Extract the (x, y) coordinate from the center of the cell holding the provided text.  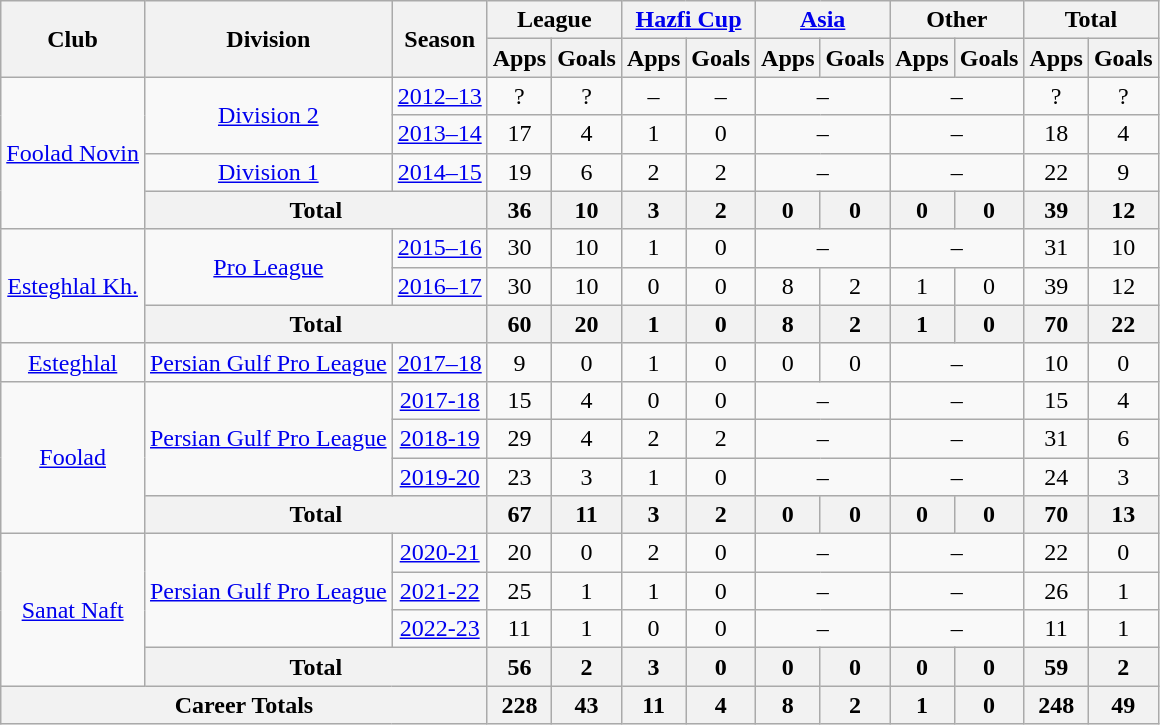
Esteghlal (73, 362)
2019-20 (440, 477)
Sanat Naft (73, 610)
2012–13 (440, 96)
59 (1056, 667)
2016–17 (440, 286)
Asia (823, 20)
43 (587, 705)
Other (957, 20)
2018-19 (440, 438)
248 (1056, 705)
19 (519, 172)
228 (519, 705)
67 (519, 515)
17 (519, 134)
Club (73, 39)
Division 2 (268, 115)
Foolad (73, 457)
49 (1123, 705)
Foolad Novin (73, 153)
2022-23 (440, 629)
60 (519, 324)
2017–18 (440, 362)
2014–15 (440, 172)
13 (1123, 515)
Career Totals (244, 705)
25 (519, 591)
36 (519, 210)
18 (1056, 134)
League (554, 20)
Pro League (268, 267)
Division 1 (268, 172)
Season (440, 39)
2015–16 (440, 248)
Hazfi Cup (688, 20)
56 (519, 667)
29 (519, 438)
2013–14 (440, 134)
23 (519, 477)
2017-18 (440, 400)
2020-21 (440, 553)
Division (268, 39)
2021-22 (440, 591)
26 (1056, 591)
24 (1056, 477)
Esteghlal Kh. (73, 286)
